Return the (X, Y) coordinate for the center point of the cell that contains the specified text.  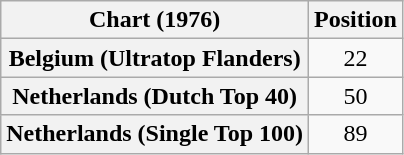
Chart (1976) (155, 20)
89 (356, 134)
Netherlands (Dutch Top 40) (155, 96)
Position (356, 20)
50 (356, 96)
Netherlands (Single Top 100) (155, 134)
22 (356, 58)
Belgium (Ultratop Flanders) (155, 58)
